Return the (X, Y) coordinate for the center point of the cell that contains the specified text.  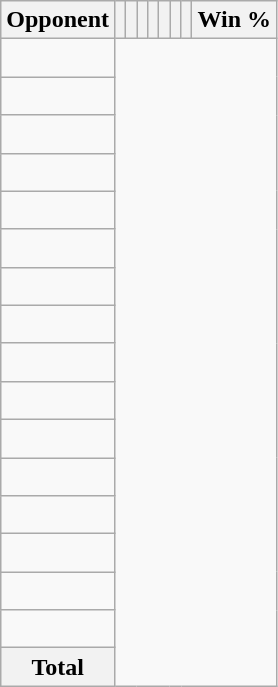
Total (58, 667)
Win % (234, 20)
Opponent (58, 20)
